Extract the [x, y] coordinate from the center of the cell holding the provided text.  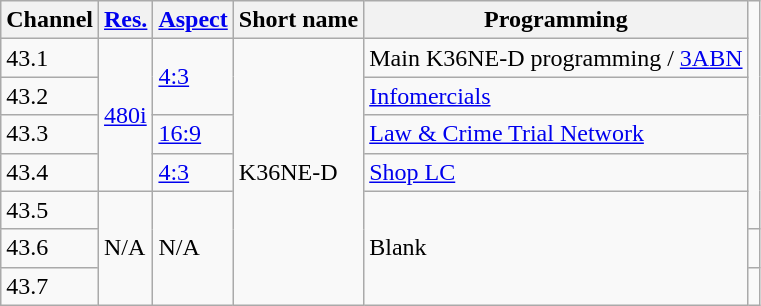
Infomercials [556, 96]
K36NE-D [298, 172]
43.7 [50, 286]
Channel [50, 20]
43.3 [50, 134]
Blank [556, 248]
Law & Crime Trial Network [556, 134]
43.6 [50, 248]
480i [126, 115]
43.1 [50, 58]
Shop LC [556, 172]
Aspect [193, 20]
43.2 [50, 96]
43.4 [50, 172]
Res. [126, 20]
Programming [556, 20]
Short name [298, 20]
16:9 [193, 134]
43.5 [50, 210]
Main K36NE-D programming / 3ABN [556, 58]
